From the cell containing the given text, extract its center point as (x, y) coordinate. 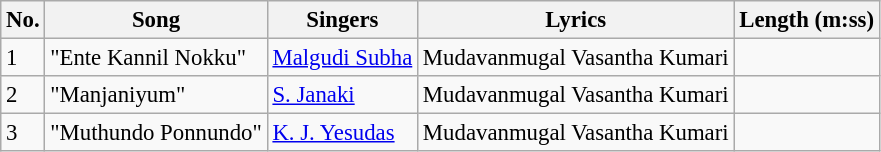
Song (156, 20)
Malgudi Subha (342, 58)
3 (23, 133)
Length (m:ss) (806, 20)
S. Janaki (342, 95)
Lyrics (576, 20)
"Muthundo Ponnundo" (156, 133)
No. (23, 20)
K. J. Yesudas (342, 133)
1 (23, 58)
"Ente Kannil Nokku" (156, 58)
2 (23, 95)
Singers (342, 20)
"Manjaniyum" (156, 95)
